Capture the cell that displays the provided text and extract its [x, y] central coordinate. 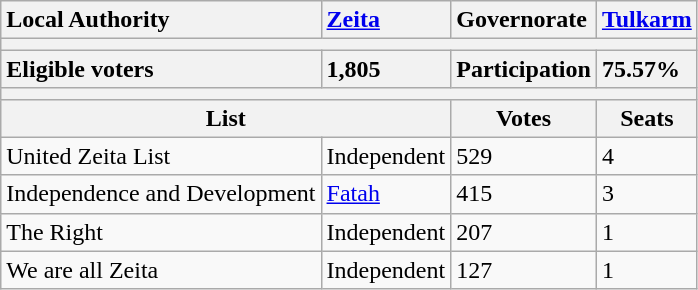
127 [524, 270]
4 [646, 156]
Eligible voters [161, 69]
Governorate [524, 20]
List [226, 118]
Zeita [386, 20]
The Right [161, 232]
We are all Zeita [161, 270]
Tulkarm [646, 20]
415 [524, 194]
1,805 [386, 69]
Fatah [386, 194]
Local Authority [161, 20]
3 [646, 194]
529 [524, 156]
United Zeita List [161, 156]
Seats [646, 118]
Participation [524, 69]
Votes [524, 118]
207 [524, 232]
75.57% [646, 69]
Independence and Development [161, 194]
